Pinpoint the cell where the given text exists, returning its (x, y) midpoint coordinate. 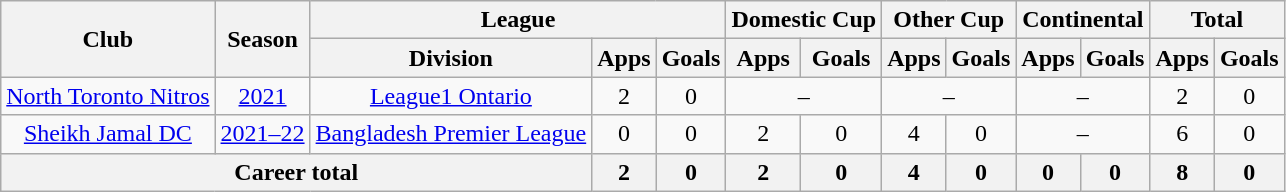
Sheikh Jamal DC (108, 134)
League1 Ontario (451, 96)
Career total (296, 172)
2021 (262, 96)
Division (451, 58)
Bangladesh Premier League (451, 134)
North Toronto Nitros (108, 96)
6 (1182, 134)
Continental (1083, 20)
8 (1182, 172)
Domestic Cup (804, 20)
Other Cup (949, 20)
Total (1217, 20)
2021–22 (262, 134)
League (518, 20)
Club (108, 39)
Season (262, 39)
